Scan for the cell matching the given text and deliver its (X, Y) coordinate at center. 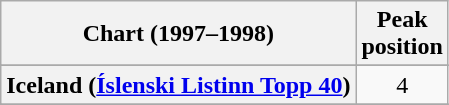
Iceland (Íslenski Listinn Topp 40) (178, 85)
Peakposition (402, 34)
Chart (1997–1998) (178, 34)
4 (402, 85)
